Determine the (x, y) coordinate at the center of the cell enclosing the given text.  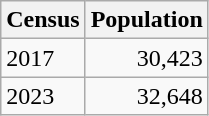
Population (146, 20)
32,648 (146, 96)
30,423 (146, 58)
2017 (43, 58)
Census (43, 20)
2023 (43, 96)
